Determine the [x, y] coordinate at the center of the cell enclosing the given text.  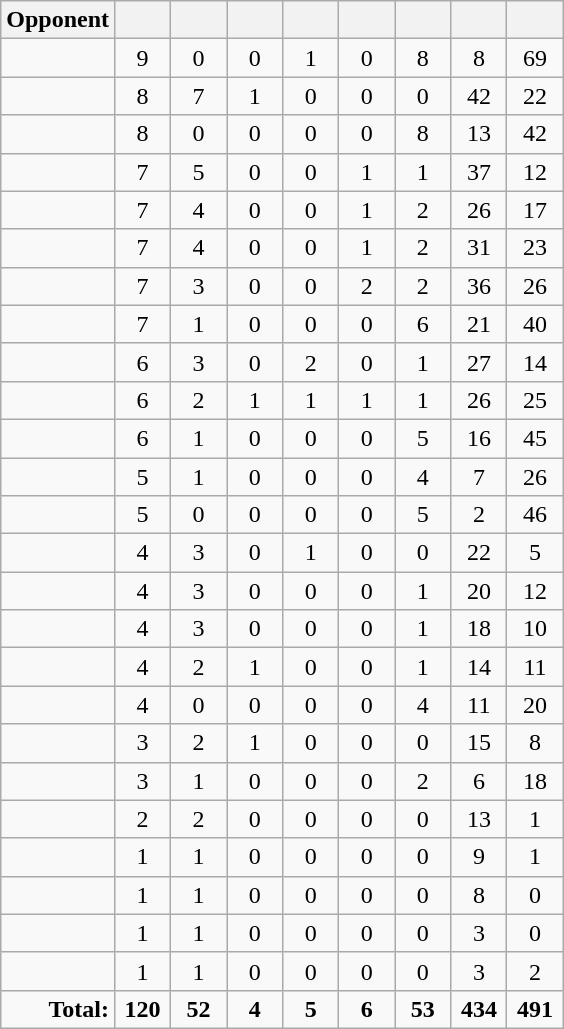
Total: [58, 1009]
36 [479, 286]
53 [423, 1009]
40 [535, 324]
46 [535, 515]
45 [535, 438]
10 [535, 629]
16 [479, 438]
69 [535, 58]
434 [479, 1009]
27 [479, 362]
52 [199, 1009]
17 [535, 210]
21 [479, 324]
23 [535, 248]
25 [535, 400]
491 [535, 1009]
37 [479, 172]
15 [479, 743]
Opponent [58, 20]
31 [479, 248]
120 [143, 1009]
